Output the [X, Y] coordinate of the center of the cell containing the given text.  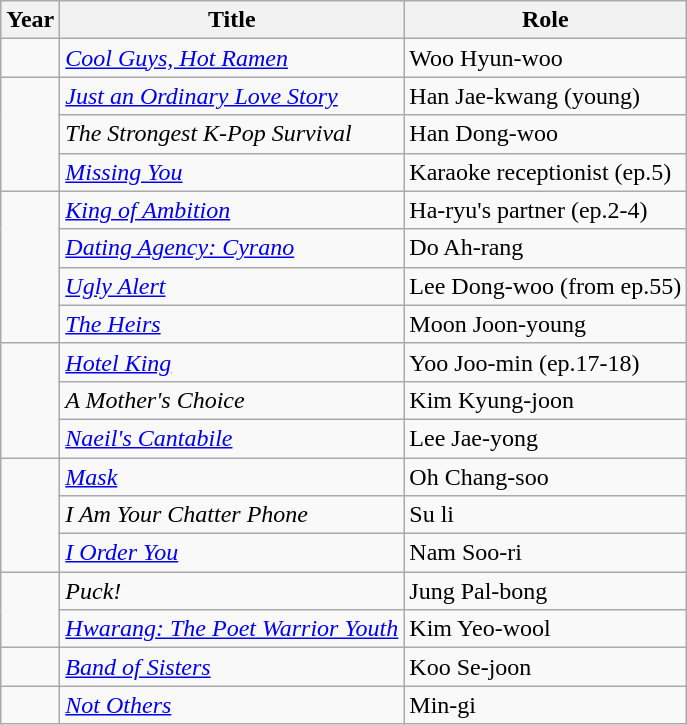
Title [232, 20]
Han Dong-woo [546, 134]
A Mother's Choice [232, 400]
Jung Pal-bong [546, 591]
Lee Dong-woo (from ep.55) [546, 286]
Su li [546, 515]
Puck! [232, 591]
Dating Agency: Cyrano [232, 248]
The Strongest K-Pop Survival [232, 134]
Kim Yeo-wool [546, 629]
I Order You [232, 553]
Role [546, 20]
Hotel King [232, 362]
Han Jae-kwang (young) [546, 96]
Band of Sisters [232, 667]
Moon Joon-young [546, 324]
Oh Chang-soo [546, 477]
Year [30, 20]
Lee Jae-yong [546, 438]
Mask [232, 477]
Kim Kyung-joon [546, 400]
Cool Guys, Hot Ramen [232, 58]
Just an Ordinary Love Story [232, 96]
Koo Se-joon [546, 667]
The Heirs [232, 324]
Naeil's Cantabile [232, 438]
Hwarang: The Poet Warrior Youth [232, 629]
Woo Hyun-woo [546, 58]
Karaoke receptionist (ep.5) [546, 172]
Min-gi [546, 705]
Missing You [232, 172]
Do Ah-rang [546, 248]
Not Others [232, 705]
Nam Soo-ri [546, 553]
Yoo Joo-min (ep.17-18) [546, 362]
Ugly Alert [232, 286]
Ha-ryu's partner (ep.2-4) [546, 210]
I Am Your Chatter Phone [232, 515]
King of Ambition [232, 210]
